Return [x, y] of the center of cell containing provided text 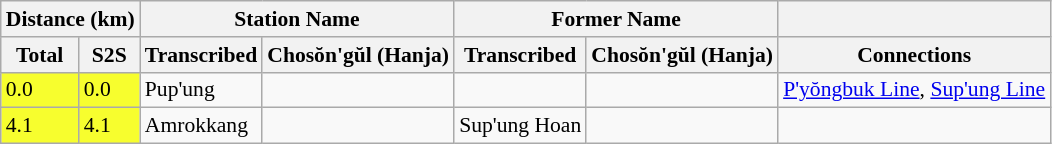
Connections [914, 55]
Distance (km) [70, 19]
Pup'ung [201, 90]
Sup'ung Hoan [520, 126]
S2S [110, 55]
Former Name [616, 19]
P'yŏngbuk Line, Sup'ung Line [914, 90]
Amrokkang [201, 126]
Station Name [297, 19]
Total [40, 55]
